Return the (X, Y) coordinate for the center point of the cell that contains the specified text.  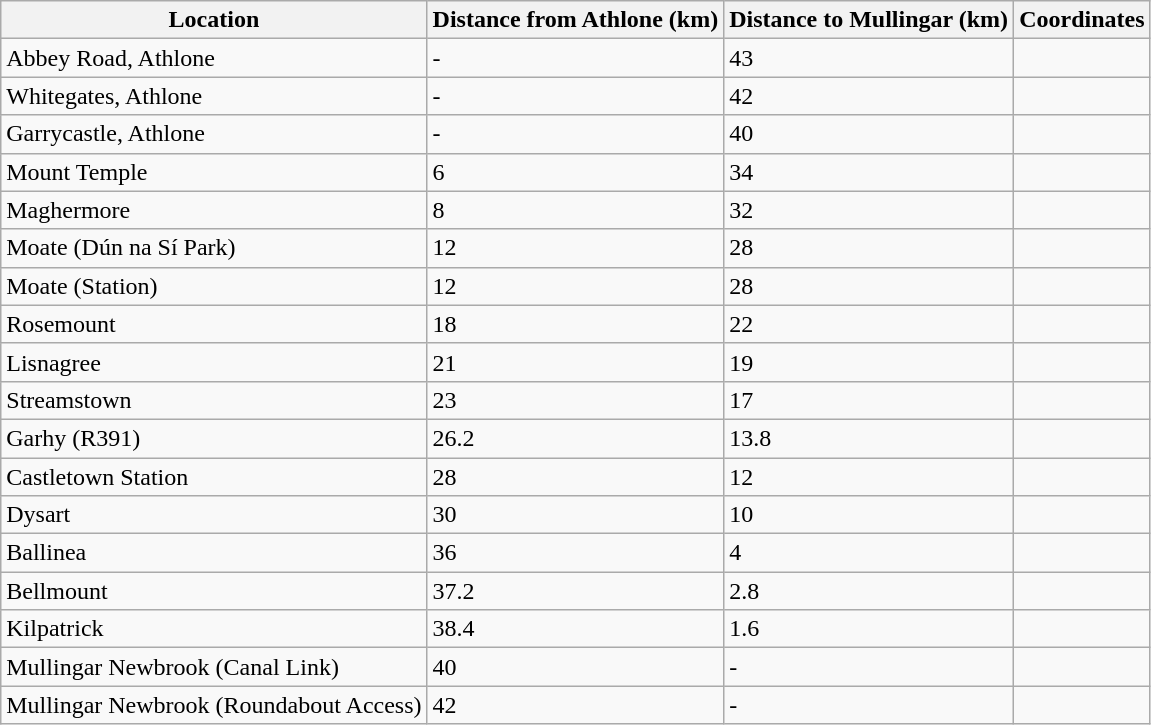
Rosemount (214, 324)
Dysart (214, 515)
13.8 (869, 438)
34 (869, 172)
30 (576, 515)
Lisnagree (214, 362)
Moate (Dún na Sí Park) (214, 248)
37.2 (576, 591)
Garhy (R391) (214, 438)
Garrycastle, Athlone (214, 134)
Location (214, 20)
Mount Temple (214, 172)
22 (869, 324)
26.2 (576, 438)
32 (869, 210)
2.8 (869, 591)
Distance from Athlone (km) (576, 20)
36 (576, 553)
Kilpatrick (214, 629)
Distance to Mullingar (km) (869, 20)
43 (869, 58)
8 (576, 210)
Mullingar Newbrook (Canal Link) (214, 667)
Abbey Road, Athlone (214, 58)
18 (576, 324)
Whitegates, Athlone (214, 96)
Ballinea (214, 553)
Bellmount (214, 591)
Maghermore (214, 210)
4 (869, 553)
21 (576, 362)
19 (869, 362)
23 (576, 400)
6 (576, 172)
Streamstown (214, 400)
Coordinates (1082, 20)
Moate (Station) (214, 286)
Mullingar Newbrook (Roundabout Access) (214, 705)
1.6 (869, 629)
17 (869, 400)
38.4 (576, 629)
Castletown Station (214, 477)
10 (869, 515)
